Scan for the cell matching the given text and deliver its [X, Y] coordinate at center. 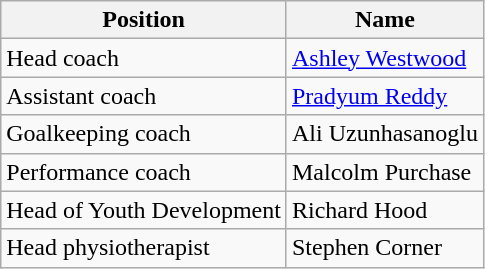
Name [384, 20]
Pradyum Reddy [384, 96]
Assistant coach [144, 96]
Head physiotherapist [144, 248]
Ali Uzunhasanoglu [384, 134]
Performance coach [144, 172]
Head coach [144, 58]
Richard Hood [384, 210]
Ashley Westwood [384, 58]
Head of Youth Development [144, 210]
Stephen Corner [384, 248]
Goalkeeping coach [144, 134]
Malcolm Purchase [384, 172]
Position [144, 20]
